Locate the cell with the specified text and output its [X, Y] center coordinate. 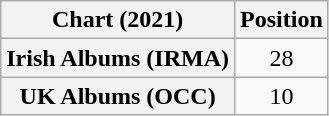
28 [282, 58]
10 [282, 96]
Chart (2021) [118, 20]
UK Albums (OCC) [118, 96]
Irish Albums (IRMA) [118, 58]
Position [282, 20]
